Find where the given text appears and provide that cell's center as [X, Y] coordinate. 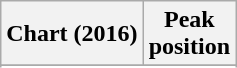
Chart (2016) [72, 34]
Peak position [189, 34]
